Output the [X, Y] coordinate of the center of the cell containing the given text.  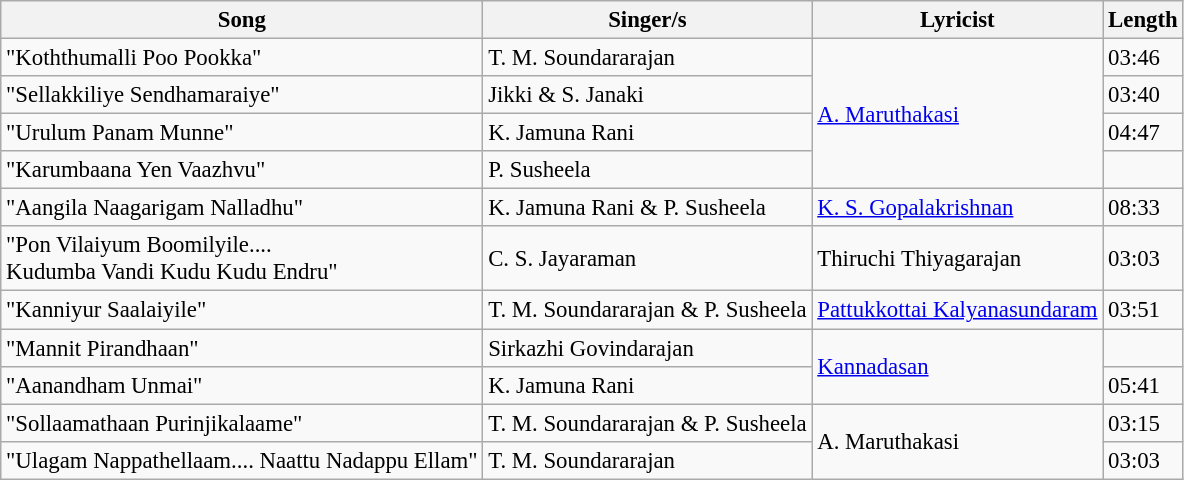
Pattukkottai Kalyanasundaram [958, 310]
"Sollaamathaan Purinjikalaame" [242, 423]
K. Jamuna Rani & P. Susheela [648, 208]
03:51 [1143, 310]
"Sellakkiliye Sendhamaraiye" [242, 95]
03:46 [1143, 58]
03:40 [1143, 95]
"Karumbaana Yen Vaazhvu" [242, 170]
Song [242, 20]
"Aangila Naagarigam Nalladhu" [242, 208]
P. Susheela [648, 170]
05:41 [1143, 385]
Sirkazhi Govindarajan [648, 348]
Length [1143, 20]
Thiruchi Thiyagarajan [958, 258]
"Pon Vilaiyum Boomilyile....Kudumba Vandi Kudu Kudu Endru" [242, 258]
C. S. Jayaraman [648, 258]
Kannadasan [958, 366]
Jikki & S. Janaki [648, 95]
"Kanniyur Saalaiyile" [242, 310]
"Koththumalli Poo Pookka" [242, 58]
Singer/s [648, 20]
03:15 [1143, 423]
08:33 [1143, 208]
04:47 [1143, 133]
K. S. Gopalakrishnan [958, 208]
"Ulagam Nappathellaam.... Naattu Nadappu Ellam" [242, 460]
Lyricist [958, 20]
"Aanandham Unmai" [242, 385]
"Mannit Pirandhaan" [242, 348]
"Urulum Panam Munne" [242, 133]
